Find where the given text appears and provide that cell's center as (X, Y) coordinate. 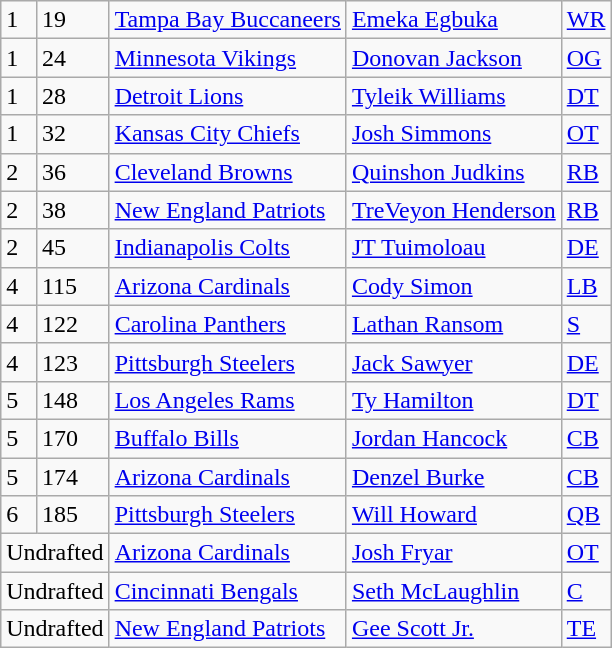
Denzel Burke (454, 477)
OG (586, 58)
JT Tuimoloau (454, 248)
Detroit Lions (228, 96)
TE (586, 629)
Tyleik Williams (454, 96)
185 (72, 515)
24 (72, 58)
38 (72, 210)
Gee Scott Jr. (454, 629)
45 (72, 248)
Los Angeles Rams (228, 400)
Josh Fryar (454, 553)
WR (586, 20)
115 (72, 286)
Cincinnati Bengals (228, 591)
Tampa Bay Buccaneers (228, 20)
Jack Sawyer (454, 362)
QB (586, 515)
28 (72, 96)
Cody Simon (454, 286)
148 (72, 400)
Seth McLaughlin (454, 591)
Will Howard (454, 515)
Donovan Jackson (454, 58)
Cleveland Browns (228, 172)
LB (586, 286)
Ty Hamilton (454, 400)
Jordan Hancock (454, 438)
Minnesota Vikings (228, 58)
Emeka Egbuka (454, 20)
Kansas City Chiefs (228, 134)
Buffalo Bills (228, 438)
Carolina Panthers (228, 324)
123 (72, 362)
36 (72, 172)
TreVeyon Henderson (454, 210)
Lathan Ransom (454, 324)
174 (72, 477)
Indianapolis Colts (228, 248)
6 (19, 515)
Quinshon Judkins (454, 172)
C (586, 591)
32 (72, 134)
19 (72, 20)
S (586, 324)
170 (72, 438)
Josh Simmons (454, 134)
122 (72, 324)
